Capture the cell that displays the provided text and extract its [x, y] central coordinate. 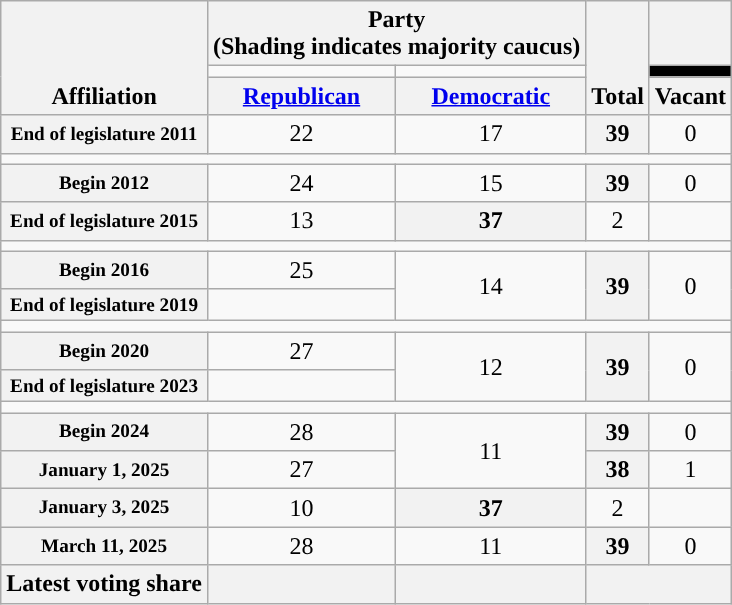
Vacant [690, 96]
End of legislature 2011 [104, 134]
22 [301, 134]
12 [491, 367]
March 11, 2025 [104, 546]
Democratic [491, 96]
1 [690, 470]
Latest voting share [104, 584]
January 3, 2025 [104, 508]
Party (Shading indicates majority caucus) [396, 34]
38 [618, 470]
Begin 2016 [104, 270]
25 [301, 270]
13 [301, 221]
Begin 2012 [104, 183]
14 [491, 286]
January 1, 2025 [104, 470]
17 [491, 134]
15 [491, 183]
End of legislature 2023 [104, 386]
Affiliation [104, 58]
Total [618, 58]
10 [301, 508]
24 [301, 183]
End of legislature 2015 [104, 221]
Begin 2024 [104, 432]
Begin 2020 [104, 351]
Republican [301, 96]
End of legislature 2019 [104, 305]
